Extract the [x, y] coordinate from the center of the cell holding the provided text.  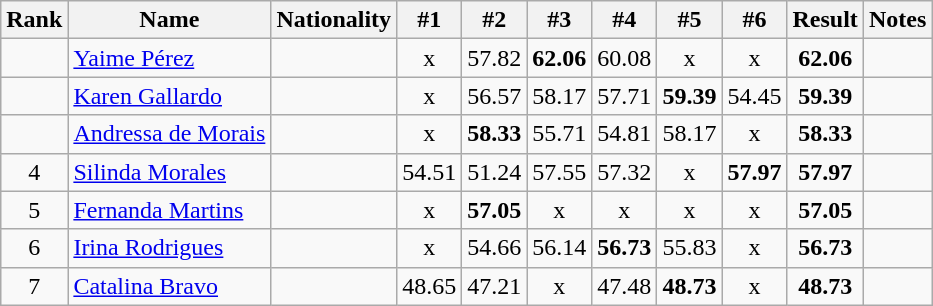
#1 [430, 20]
55.71 [560, 134]
Catalina Bravo [170, 286]
54.81 [624, 134]
Silinda Morales [170, 172]
51.24 [494, 172]
4 [34, 172]
57.82 [494, 58]
Rank [34, 20]
54.66 [494, 248]
54.51 [430, 172]
Result [825, 20]
47.21 [494, 286]
48.65 [430, 286]
Name [170, 20]
#5 [690, 20]
Fernanda Martins [170, 210]
#2 [494, 20]
55.83 [690, 248]
57.32 [624, 172]
7 [34, 286]
#3 [560, 20]
57.71 [624, 96]
54.45 [754, 96]
47.48 [624, 286]
56.14 [560, 248]
Nationality [334, 20]
57.55 [560, 172]
Karen Gallardo [170, 96]
#6 [754, 20]
5 [34, 210]
#4 [624, 20]
6 [34, 248]
60.08 [624, 58]
Yaime Pérez [170, 58]
Andressa de Morais [170, 134]
Irina Rodrigues [170, 248]
Notes [897, 20]
56.57 [494, 96]
